Detect which cell encompasses the target text, then output its [x, y] center coordinate. 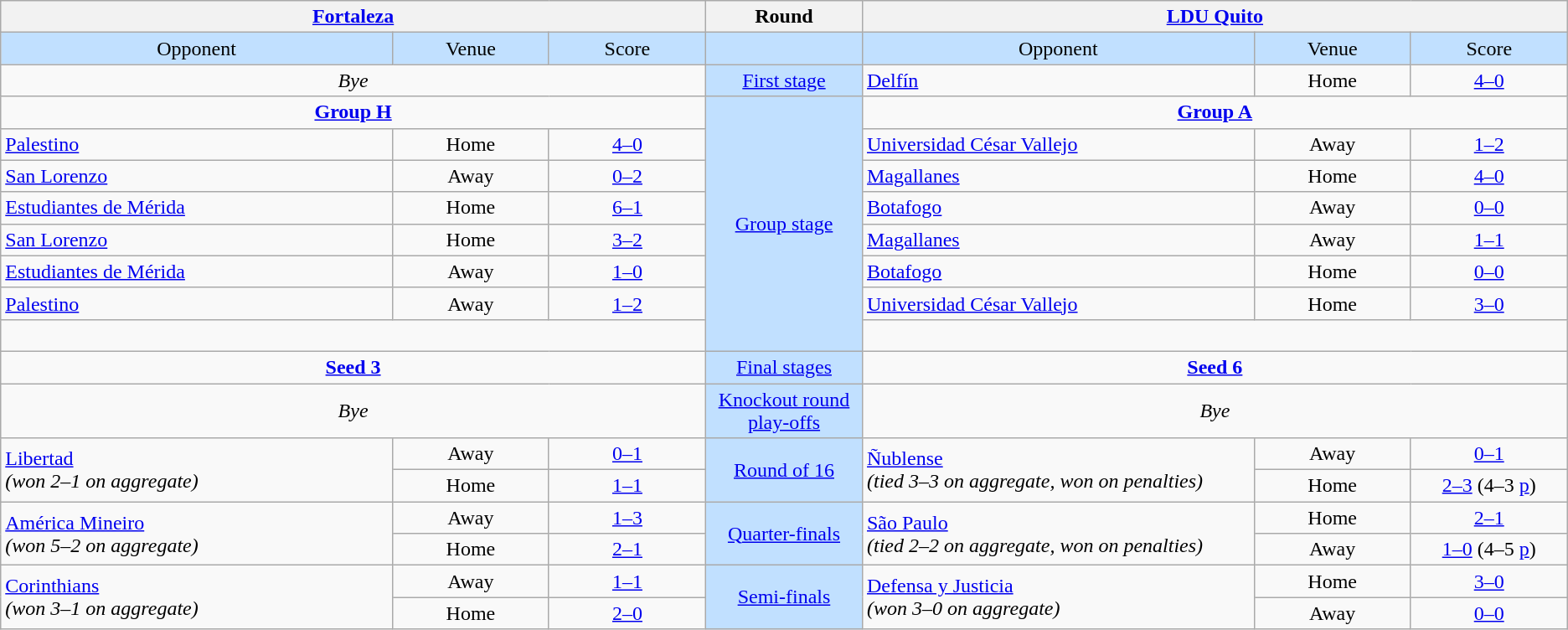
São Paulo(tied 2–2 on aggregate, won on penalties) [1058, 534]
0–2 [627, 176]
Corinthians(won 3–1 on aggregate) [197, 597]
Seed 3 [353, 367]
Fortaleza [353, 17]
1–0 [627, 271]
6–1 [627, 208]
2–3 (4–3 p) [1489, 486]
Seed 6 [1215, 367]
Libertad(won 2–1 on aggregate) [197, 470]
2–0 [627, 613]
Semi-finals [784, 597]
1–3 [627, 518]
América Mineiro(won 5–2 on aggregate) [197, 534]
Knockout round play-offs [784, 411]
Defensa y Justicia(won 3–0 on aggregate) [1058, 597]
Round of 16 [784, 470]
Ñublense(tied 3–3 on aggregate, won on penalties) [1058, 470]
Round [784, 17]
First stage [784, 80]
3–2 [627, 240]
Group stage [784, 224]
Quarter-finals [784, 534]
Group H [353, 112]
Final stages [784, 367]
Delfín [1058, 80]
LDU Quito [1215, 17]
1–0 (4–5 p) [1489, 550]
Group A [1215, 112]
